Scan for the cell matching the given text and deliver its [x, y] coordinate at center. 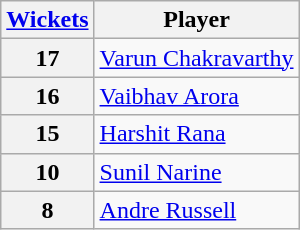
Wickets [48, 20]
Varun Chakravarthy [196, 58]
Andre Russell [196, 210]
8 [48, 210]
Harshit Rana [196, 134]
15 [48, 134]
Player [196, 20]
16 [48, 96]
Vaibhav Arora [196, 96]
17 [48, 58]
Sunil Narine [196, 172]
10 [48, 172]
